Determine the (x, y) coordinate at the center of the cell enclosing the given text.  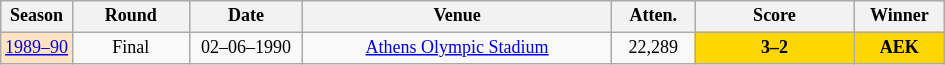
02–06–1990 (246, 48)
Winner (900, 16)
1989–90 (37, 48)
Atten. (653, 16)
3–2 (774, 48)
Round (130, 16)
Score (774, 16)
AEK (900, 48)
Season (37, 16)
22,289 (653, 48)
Final (130, 48)
Athens Olympic Stadium (458, 48)
Venue (458, 16)
Date (246, 16)
